From the cell containing the given text, extract its center point as [x, y] coordinate. 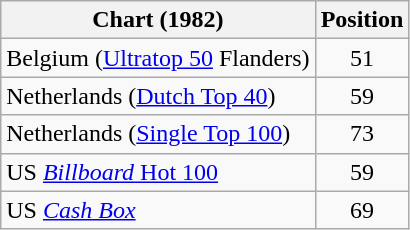
69 [362, 210]
Netherlands (Dutch Top 40) [158, 96]
Chart (1982) [158, 20]
US Billboard Hot 100 [158, 172]
Belgium (Ultratop 50 Flanders) [158, 58]
Position [362, 20]
51 [362, 58]
US Cash Box [158, 210]
73 [362, 134]
Netherlands (Single Top 100) [158, 134]
